Identify which cell holds the provided text, then report its (x, y) central coordinate. 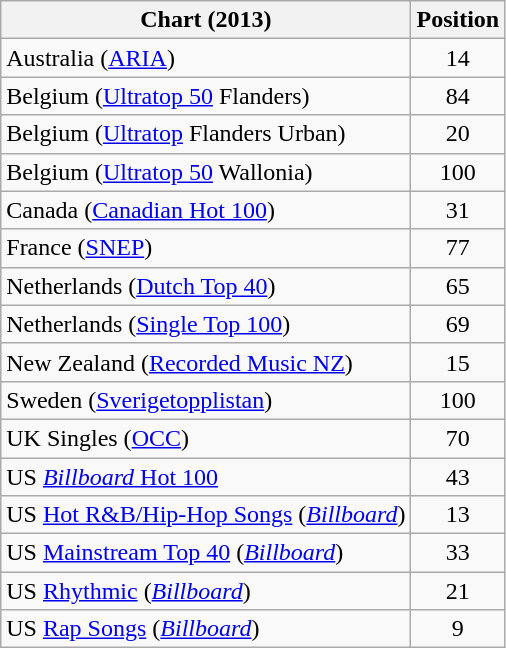
US Billboard Hot 100 (206, 477)
21 (458, 591)
Canada (Canadian Hot 100) (206, 210)
20 (458, 134)
77 (458, 248)
Position (458, 20)
Chart (2013) (206, 20)
Belgium (Ultratop Flanders Urban) (206, 134)
US Mainstream Top 40 (Billboard) (206, 553)
US Rap Songs (Billboard) (206, 629)
US Rhythmic (Billboard) (206, 591)
New Zealand (Recorded Music NZ) (206, 362)
33 (458, 553)
UK Singles (OCC) (206, 438)
65 (458, 286)
31 (458, 210)
9 (458, 629)
43 (458, 477)
13 (458, 515)
69 (458, 324)
84 (458, 96)
Netherlands (Single Top 100) (206, 324)
Belgium (Ultratop 50 Flanders) (206, 96)
Belgium (Ultratop 50 Wallonia) (206, 172)
US Hot R&B/Hip-Hop Songs (Billboard) (206, 515)
Sweden (Sverigetopplistan) (206, 400)
70 (458, 438)
Netherlands (Dutch Top 40) (206, 286)
Australia (ARIA) (206, 58)
France (SNEP) (206, 248)
14 (458, 58)
15 (458, 362)
